Pinpoint the cell where the given text exists, returning its [x, y] midpoint coordinate. 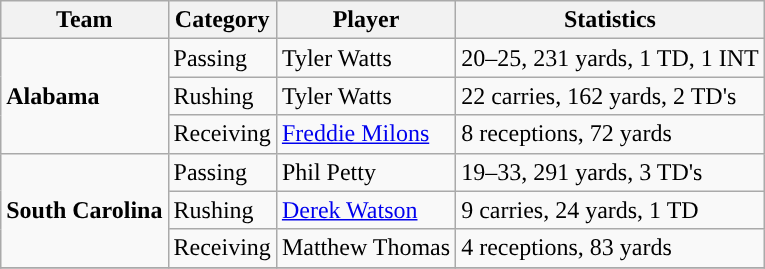
Derek Watson [366, 210]
8 receptions, 72 yards [610, 134]
Statistics [610, 20]
20–25, 231 yards, 1 TD, 1 INT [610, 58]
22 carries, 162 yards, 2 TD's [610, 96]
Team [84, 20]
19–33, 291 yards, 3 TD's [610, 172]
Category [222, 20]
South Carolina [84, 210]
Phil Petty [366, 172]
Alabama [84, 96]
Player [366, 20]
Freddie Milons [366, 134]
Matthew Thomas [366, 248]
4 receptions, 83 yards [610, 248]
9 carries, 24 yards, 1 TD [610, 210]
